Return (X, Y) of the center of cell containing provided text 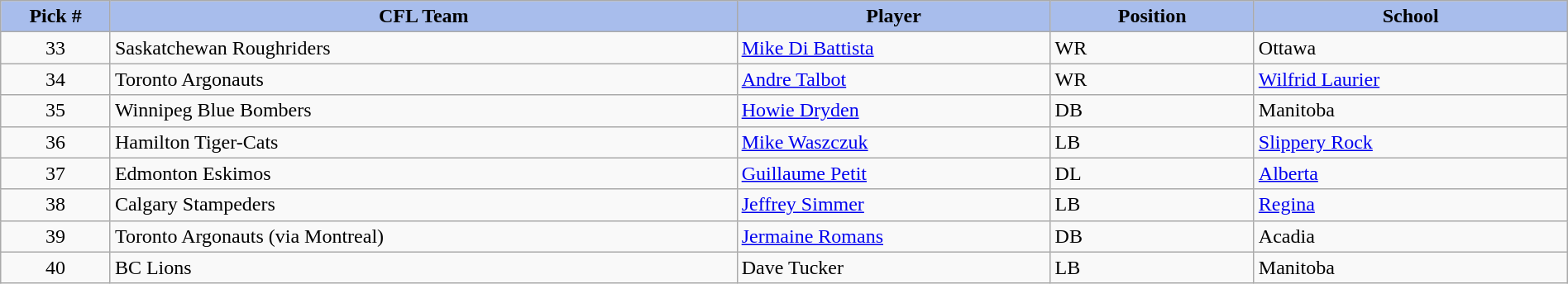
Howie Dryden (893, 111)
Hamilton Tiger-Cats (423, 142)
Mike Waszczuk (893, 142)
Pick # (56, 17)
Andre Talbot (893, 79)
Toronto Argonauts (423, 79)
33 (56, 48)
Saskatchewan Roughriders (423, 48)
School (1411, 17)
Position (1152, 17)
Acadia (1411, 236)
Calgary Stampeders (423, 205)
36 (56, 142)
Edmonton Eskimos (423, 173)
Mike Di Battista (893, 48)
Guillaume Petit (893, 173)
40 (56, 267)
39 (56, 236)
Player (893, 17)
Regina (1411, 205)
Jermaine Romans (893, 236)
DL (1152, 173)
35 (56, 111)
Wilfrid Laurier (1411, 79)
CFL Team (423, 17)
34 (56, 79)
Jeffrey Simmer (893, 205)
Ottawa (1411, 48)
BC Lions (423, 267)
Alberta (1411, 173)
37 (56, 173)
Dave Tucker (893, 267)
Winnipeg Blue Bombers (423, 111)
Slippery Rock (1411, 142)
38 (56, 205)
Toronto Argonauts (via Montreal) (423, 236)
